Locate the cell with the specified text and output its (X, Y) center coordinate. 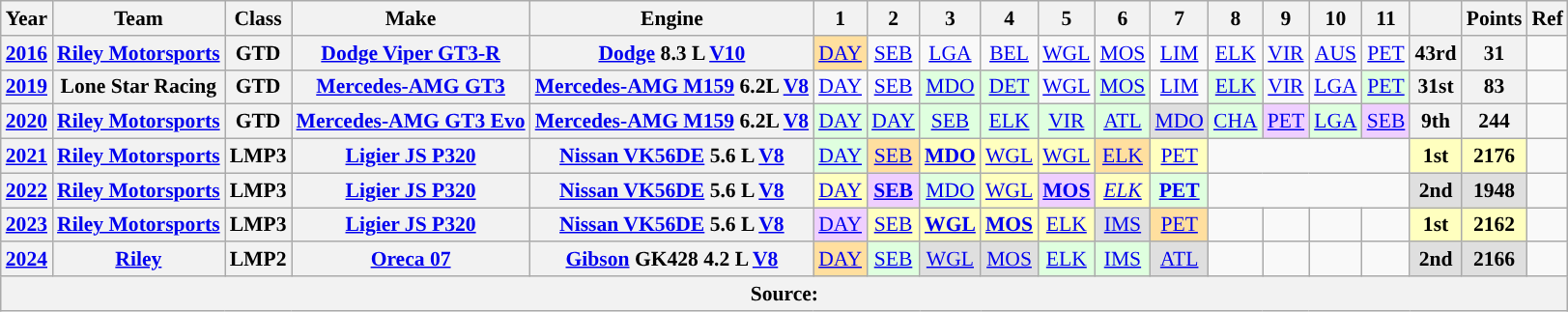
Ref (1547, 18)
CHA (1236, 122)
BEL (1009, 53)
DET (1009, 87)
2023 (27, 225)
Dodge Viper GT3-R (412, 53)
6 (1123, 18)
2019 (27, 87)
LMP2 (259, 260)
8 (1236, 18)
2016 (27, 53)
Year (27, 18)
1 (841, 18)
2022 (27, 190)
83 (1495, 87)
3 (951, 18)
Make (412, 18)
31 (1495, 53)
2020 (27, 122)
5 (1067, 18)
Lone Star Racing (139, 87)
Riley (139, 260)
Team (139, 18)
Mercedes-AMG GT3 Evo (412, 122)
2021 (27, 156)
Dodge 8.3 L V10 (672, 53)
1948 (1495, 190)
Mercedes-AMG GT3 (412, 87)
2 (893, 18)
11 (1386, 18)
Source: (784, 294)
Class (259, 18)
4 (1009, 18)
7 (1179, 18)
9 (1287, 18)
43rd (1436, 53)
Oreca 07 (412, 260)
10 (1335, 18)
2176 (1495, 156)
Gibson GK428 4.2 L V8 (672, 260)
Points (1495, 18)
2166 (1495, 260)
Engine (672, 18)
9th (1436, 122)
2162 (1495, 225)
2024 (27, 260)
244 (1495, 122)
31st (1436, 87)
AUS (1335, 53)
